Determine the (X, Y) coordinate at the center of the cell enclosing the given text.  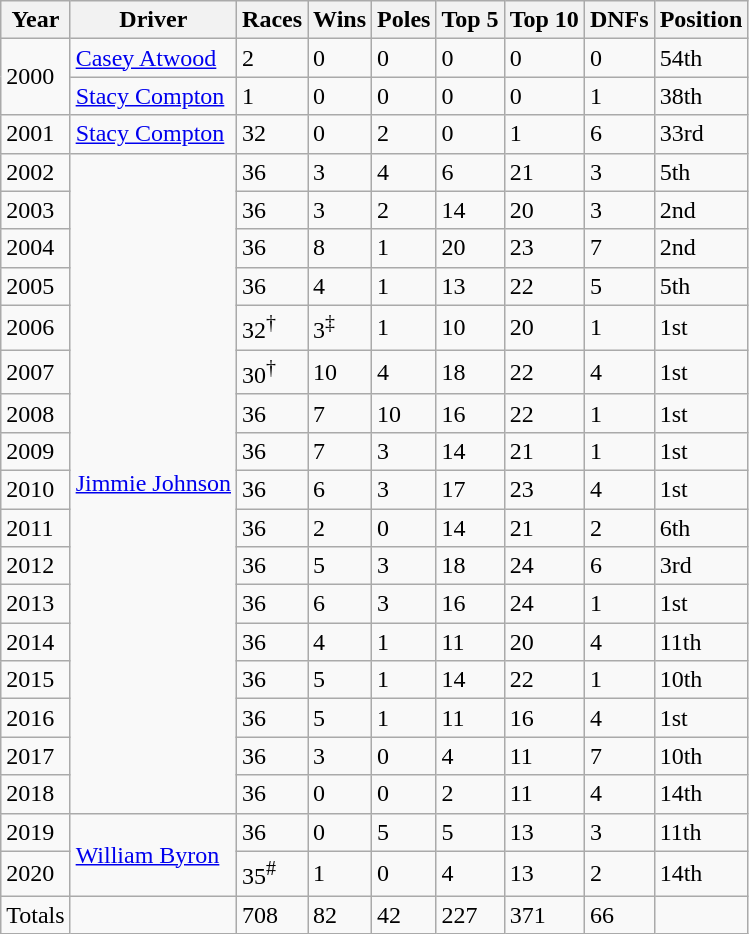
2007 (36, 372)
Races (272, 20)
Year (36, 20)
DNFs (619, 20)
3rd (701, 566)
2002 (36, 172)
2012 (36, 566)
2013 (36, 604)
30† (272, 372)
6th (701, 528)
32† (272, 328)
2000 (36, 77)
2004 (36, 248)
227 (470, 915)
2015 (36, 680)
38th (701, 96)
32 (272, 134)
William Byron (153, 854)
3‡ (340, 328)
17 (470, 489)
2020 (36, 874)
2016 (36, 718)
Poles (404, 20)
42 (404, 915)
2010 (36, 489)
2009 (36, 451)
2019 (36, 832)
2005 (36, 286)
2003 (36, 210)
Jimmie Johnson (153, 483)
35# (272, 874)
2018 (36, 794)
708 (272, 915)
2001 (36, 134)
Top 10 (544, 20)
2011 (36, 528)
2017 (36, 756)
8 (340, 248)
82 (340, 915)
Top 5 (470, 20)
Casey Atwood (153, 58)
2014 (36, 642)
66 (619, 915)
Driver (153, 20)
Wins (340, 20)
54th (701, 58)
Totals (36, 915)
2006 (36, 328)
33rd (701, 134)
371 (544, 915)
2008 (36, 413)
Position (701, 20)
